Pinpoint the cell where the given text exists, returning its [x, y] midpoint coordinate. 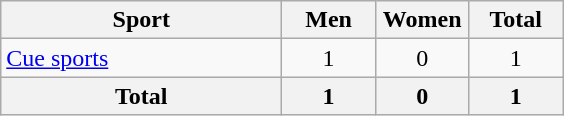
Men [329, 20]
Sport [142, 20]
Cue sports [142, 58]
Women [422, 20]
